Return [x, y] of the center of cell containing provided text 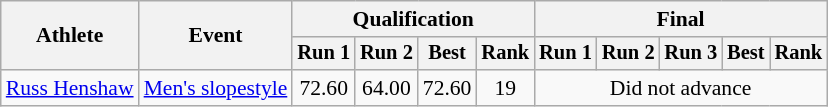
Did not advance [680, 88]
Russ Henshaw [70, 88]
64.00 [386, 88]
Qualification [413, 19]
Athlete [70, 36]
Men's slopestyle [216, 88]
Event [216, 36]
Final [680, 19]
Run 3 [692, 54]
19 [505, 88]
